Return [X, Y] of the center of cell containing provided text 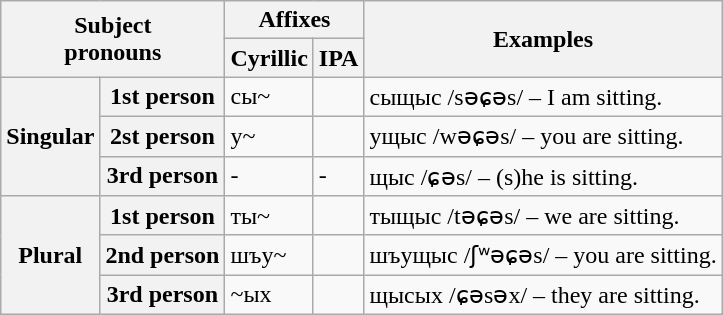
~ых [269, 295]
тыщыс /təɕəs/ – we are sitting. [543, 216]
Plural [50, 256]
Subjectpronouns [113, 39]
у~ [269, 136]
шъу~ [269, 255]
IPA [338, 58]
щысых /ɕəsəx/ – they are sitting. [543, 295]
Cyrillic [269, 58]
сыщыс /səɕəs/ – I am sitting. [543, 97]
шъущыс /ʃʷəɕəs/ – you are sitting. [543, 255]
сы~ [269, 97]
Examples [543, 39]
2st person [162, 136]
2nd person [162, 255]
ты~ [269, 216]
Singular [50, 136]
щыс /ɕəs/ – (s)he is sitting. [543, 176]
ущыс /wəɕəs/ – you are sitting. [543, 136]
Affixes [294, 20]
